Provide the (X, Y) coordinate of the cell's center where the given text is located.  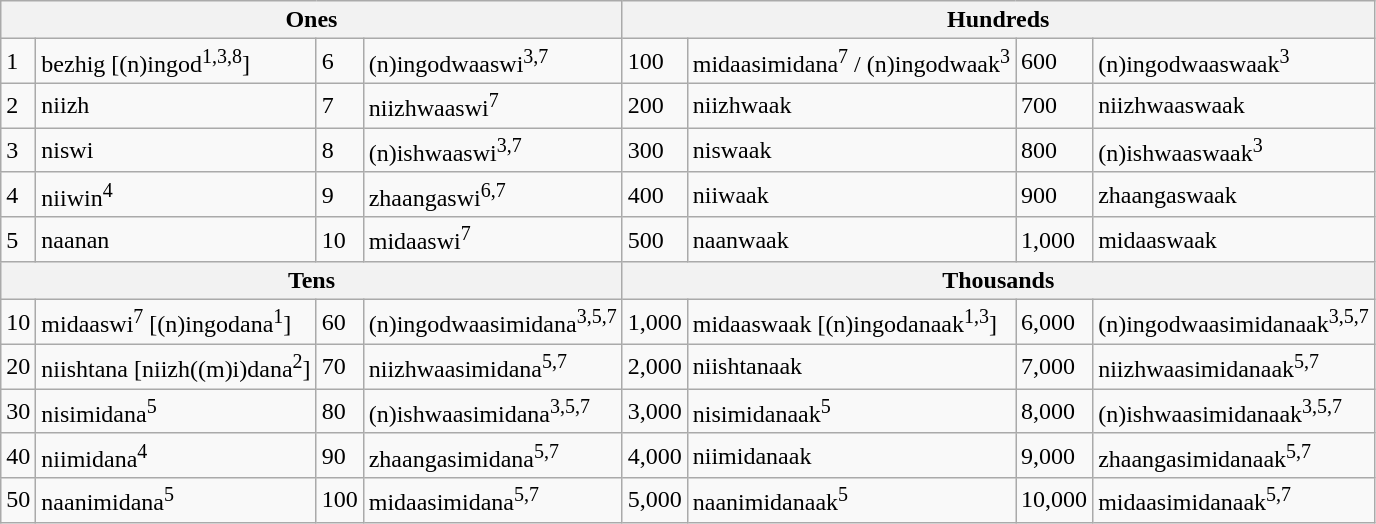
4,000 (654, 456)
4 (18, 194)
midaaswi7 [(n)ingodana1] (176, 322)
niizhwaaswi7 (492, 106)
90 (340, 456)
zhaangaswaak (1234, 194)
naanimidana5 (176, 500)
5,000 (654, 500)
200 (654, 106)
niishtana [niizh((m)i)dana2] (176, 366)
600 (1054, 62)
50 (18, 500)
Ones (312, 20)
400 (654, 194)
naanwaak (851, 240)
7,000 (1054, 366)
niishtanaak (851, 366)
5 (18, 240)
6 (340, 62)
60 (340, 322)
niswi (176, 150)
(n)ishwaasimidanaak3,5,7 (1234, 412)
3 (18, 150)
(n)ishwaaswaak3 (1234, 150)
niizhwaak (851, 106)
niiwin4 (176, 194)
midaaswi7 (492, 240)
3,000 (654, 412)
(n)ingodwaasimidanaak3,5,7 (1234, 322)
8 (340, 150)
70 (340, 366)
(n)ingodwaaswi3,7 (492, 62)
80 (340, 412)
zhaangaswi6,7 (492, 194)
(n)ingodwaasimidana3,5,7 (492, 322)
700 (1054, 106)
bezhig [(n)ingod1,3,8] (176, 62)
niimidanaak (851, 456)
7 (340, 106)
nisimidana5 (176, 412)
midaaswaak (1234, 240)
(n)ishwaasimidana3,5,7 (492, 412)
500 (654, 240)
zhaangasimidanaak5,7 (1234, 456)
Hundreds (998, 20)
2,000 (654, 366)
8,000 (1054, 412)
9,000 (1054, 456)
1 (18, 62)
(n)ishwaaswi3,7 (492, 150)
20 (18, 366)
niizhwaaswaak (1234, 106)
nisimidanaak5 (851, 412)
9 (340, 194)
midaasimidana5,7 (492, 500)
zhaangasimidana5,7 (492, 456)
10,000 (1054, 500)
naanan (176, 240)
300 (654, 150)
Thousands (998, 281)
Tens (312, 281)
niiwaak (851, 194)
niizhwaasimidana5,7 (492, 366)
2 (18, 106)
niswaak (851, 150)
midaasimidana7 / (n)ingodwaak3 (851, 62)
30 (18, 412)
midaasimidanaak5,7 (1234, 500)
midaaswaak [(n)ingodanaak1,3] (851, 322)
niizh (176, 106)
(n)ingodwaaswaak3 (1234, 62)
niizhwaasimidanaak5,7 (1234, 366)
naanimidanaak5 (851, 500)
800 (1054, 150)
40 (18, 456)
6,000 (1054, 322)
900 (1054, 194)
niimidana4 (176, 456)
